Scan for the cell matching the given text and deliver its (x, y) coordinate at center. 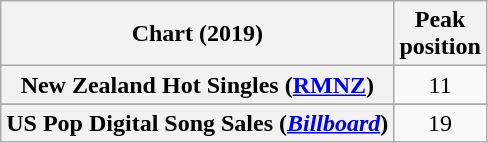
US Pop Digital Song Sales (Billboard) (198, 123)
11 (440, 85)
Chart (2019) (198, 34)
New Zealand Hot Singles (RMNZ) (198, 85)
19 (440, 123)
Peakposition (440, 34)
